Search for the cell housing the specified text and yield its [x, y] center coordinate. 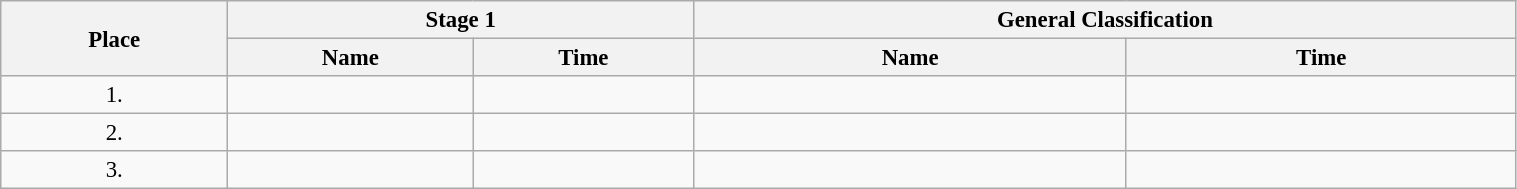
Place [114, 38]
3. [114, 170]
1. [114, 95]
Stage 1 [461, 20]
General Classification [1105, 20]
2. [114, 133]
